For the text-containing cell, return its midpoint in (x, y) coordinate format. 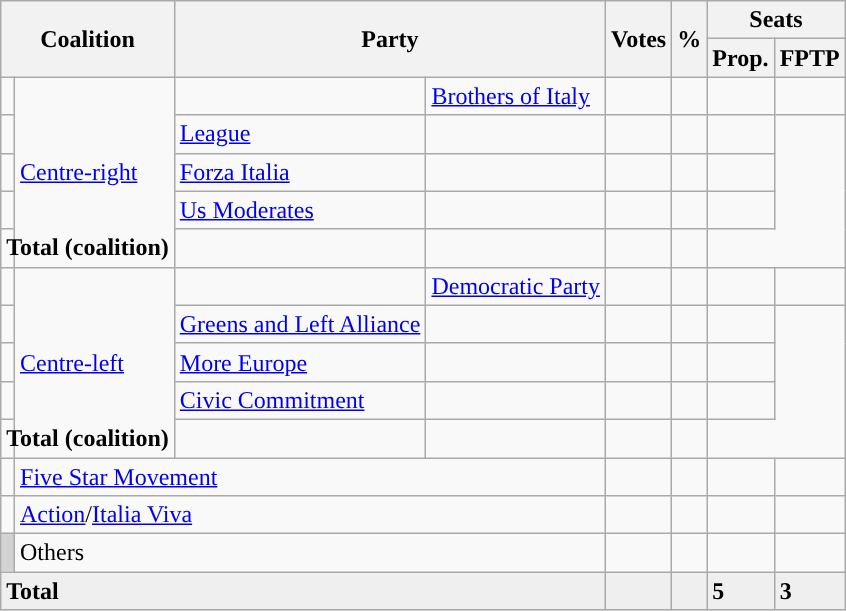
Total (304, 591)
Greens and Left Alliance (300, 324)
5 (740, 591)
Centre-right (95, 172)
League (300, 134)
Prop. (740, 58)
3 (810, 591)
Forza Italia (300, 172)
% (690, 39)
Party (390, 39)
Votes (639, 39)
Democratic Party (516, 286)
Us Moderates (300, 210)
Coalition (88, 39)
Seats (776, 20)
FPTP (810, 58)
Centre-left (95, 362)
Action/Italia Viva (310, 515)
Civic Commitment (300, 400)
More Europe (300, 362)
Others (310, 553)
Brothers of Italy (516, 96)
Five Star Movement (310, 477)
